Extract the (x, y) coordinate from the center of the cell holding the provided text.  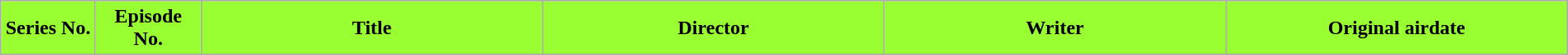
Original airdate (1396, 28)
Director (713, 28)
Episode No. (148, 28)
Series No. (48, 28)
Title (372, 28)
Writer (1055, 28)
